Locate the cell with the specified text and output its (X, Y) center coordinate. 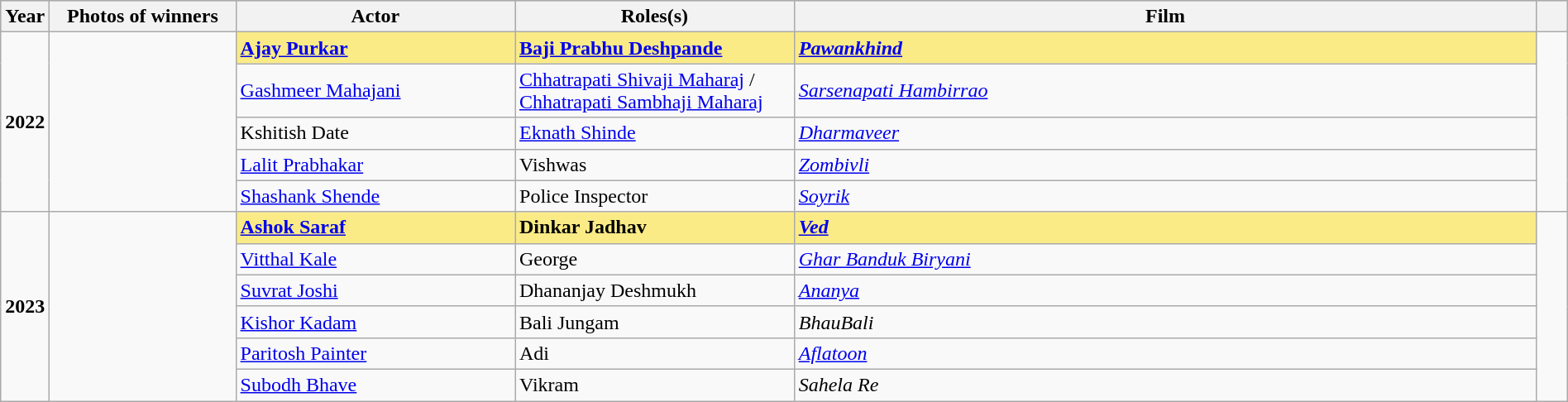
Lalit Prabhakar (375, 165)
BhauBali (1165, 322)
Vikram (654, 385)
Aflatoon (1165, 353)
Dhananjay Deshmukh (654, 290)
Zombivli (1165, 165)
Shashank Shende (375, 196)
Chhatrapati Shivaji Maharaj / Chhatrapati Sambhaji Maharaj (654, 91)
Ghar Banduk Biryani (1165, 259)
Subodh Bhave (375, 385)
Film (1165, 17)
Ajay Purkar (375, 48)
Dinkar Jadhav (654, 227)
2022 (25, 122)
Baji Prabhu Deshpande (654, 48)
Bali Jungam (654, 322)
George (654, 259)
Ashok Saraf (375, 227)
Kshitish Date (375, 133)
Paritosh Painter (375, 353)
Actor (375, 17)
Soyrik (1165, 196)
Year (25, 17)
Adi (654, 353)
Sahela Re (1165, 385)
Gashmeer Mahajani (375, 91)
Kishor Kadam (375, 322)
Police Inspector (654, 196)
Sarsenapati Hambirrao (1165, 91)
Eknath Shinde (654, 133)
Suvrat Joshi (375, 290)
Pawankhind (1165, 48)
Ananya (1165, 290)
Photos of winners (142, 17)
Ved (1165, 227)
2023 (25, 306)
Vitthal Kale (375, 259)
Dharmaveer (1165, 133)
Roles(s) (654, 17)
Vishwas (654, 165)
